Provide the [x, y] coordinate of the cell's center where the given text is located.  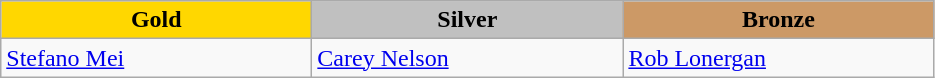
Gold [156, 20]
Carey Nelson [468, 58]
Bronze [778, 20]
Rob Lonergan [778, 58]
Stefano Mei [156, 58]
Silver [468, 20]
